Return (x, y) of the center of cell containing provided text 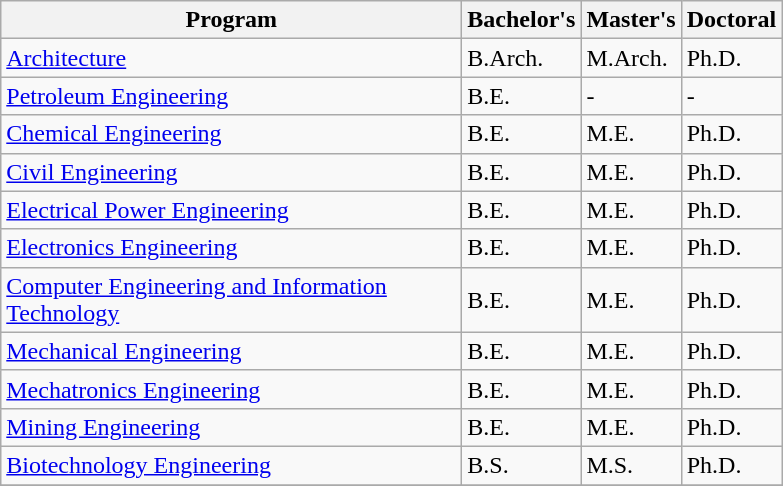
Mechanical Engineering (232, 351)
Biotechnology Engineering (232, 465)
Mechatronics Engineering (232, 389)
M.S. (631, 465)
B.Arch. (522, 58)
B.S. (522, 465)
Bachelor's (522, 20)
Mining Engineering (232, 427)
Electronics Engineering (232, 248)
Computer Engineering and Information Technology (232, 300)
Master's (631, 20)
Electrical Power Engineering (232, 210)
Civil Engineering (232, 172)
Program (232, 20)
M.Arch. (631, 58)
Petroleum Engineering (232, 96)
Architecture (232, 58)
Doctoral (731, 20)
Chemical Engineering (232, 134)
